For the text-containing cell, return its midpoint in (X, Y) coordinate format. 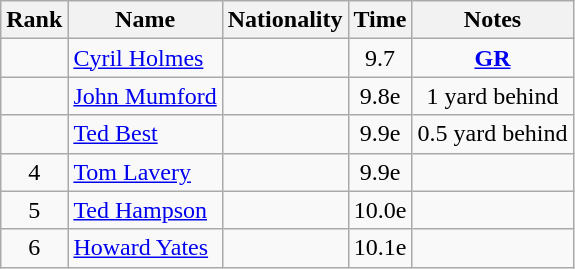
6 (34, 248)
Rank (34, 20)
9.7 (380, 58)
Name (145, 20)
GR (492, 58)
9.8e (380, 96)
Notes (492, 20)
5 (34, 210)
Ted Best (145, 134)
Ted Hampson (145, 210)
10.0e (380, 210)
Howard Yates (145, 248)
Nationality (285, 20)
Tom Lavery (145, 172)
4 (34, 172)
10.1e (380, 248)
1 yard behind (492, 96)
Cyril Holmes (145, 58)
0.5 yard behind (492, 134)
John Mumford (145, 96)
Time (380, 20)
